Identify which cell holds the provided text, then report its (X, Y) central coordinate. 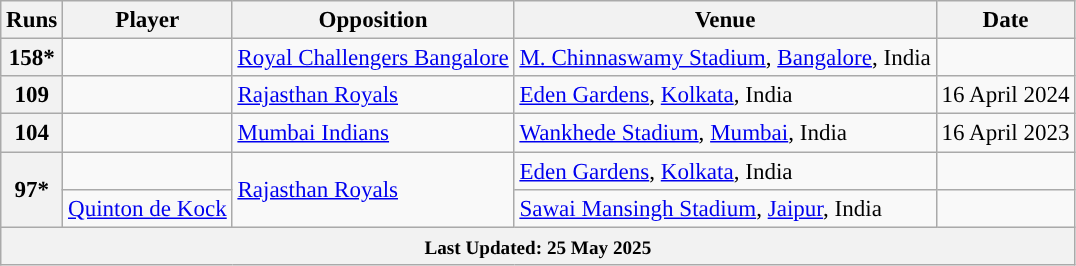
158* (32, 58)
16 April 2023 (1006, 133)
97* (32, 190)
Player (148, 20)
104 (32, 133)
Quinton de Kock (148, 209)
Last Updated: 25 May 2025 (538, 246)
M. Chinnaswamy Stadium, Bangalore, India (725, 58)
Royal Challengers Bangalore (373, 58)
109 (32, 95)
16 April 2024 (1006, 95)
Wankhede Stadium, Mumbai, India (725, 133)
Sawai Mansingh Stadium, Jaipur, India (725, 209)
Runs (32, 20)
Mumbai Indians (373, 133)
Venue (725, 20)
Opposition (373, 20)
Date (1006, 20)
